Locate the cell with the specified text and output its (X, Y) center coordinate. 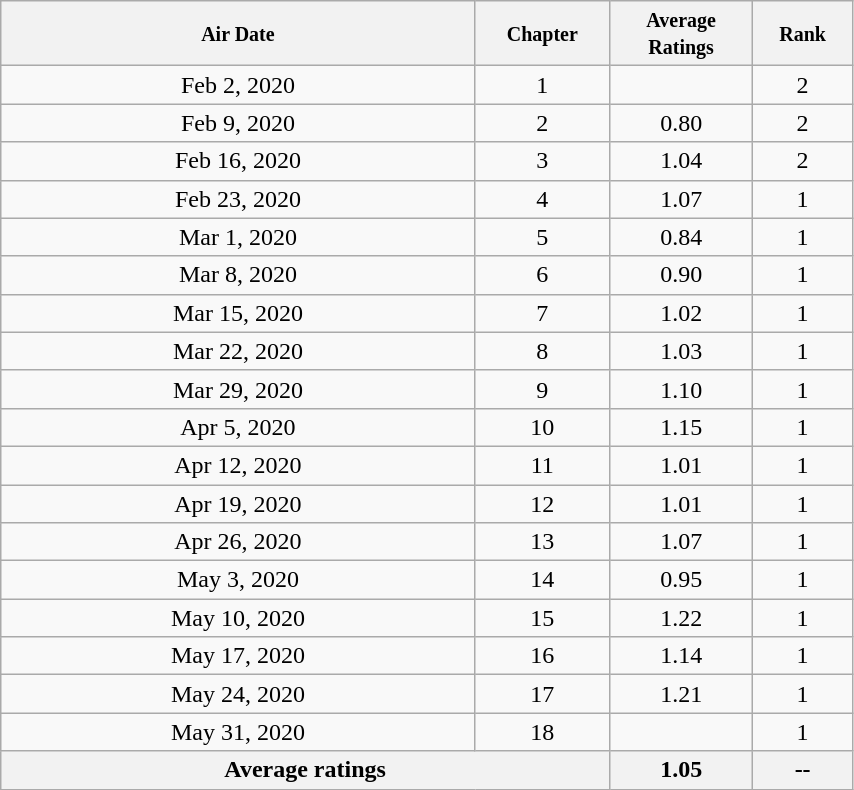
0.84 (680, 237)
12 (542, 503)
5 (542, 237)
May 31, 2020 (238, 732)
0.80 (680, 123)
Feb 2, 2020 (238, 85)
1.05 (680, 770)
Average Ratings (680, 34)
1.02 (680, 313)
Average ratings (306, 770)
Rank (803, 34)
16 (542, 656)
Apr 19, 2020 (238, 503)
15 (542, 618)
0.90 (680, 275)
Apr 5, 2020 (238, 427)
Apr 12, 2020 (238, 465)
7 (542, 313)
0.95 (680, 580)
Mar 1, 2020 (238, 237)
9 (542, 389)
8 (542, 351)
Apr 26, 2020 (238, 542)
Mar 15, 2020 (238, 313)
-- (803, 770)
6 (542, 275)
May 10, 2020 (238, 618)
Feb 23, 2020 (238, 199)
1.03 (680, 351)
1.15 (680, 427)
1.14 (680, 656)
Mar 8, 2020 (238, 275)
1.10 (680, 389)
11 (542, 465)
17 (542, 694)
May 24, 2020 (238, 694)
Feb 9, 2020 (238, 123)
1.21 (680, 694)
4 (542, 199)
Feb 16, 2020 (238, 161)
Air Date (238, 34)
1.22 (680, 618)
14 (542, 580)
3 (542, 161)
May 3, 2020 (238, 580)
13 (542, 542)
Mar 29, 2020 (238, 389)
18 (542, 732)
Mar 22, 2020 (238, 351)
Chapter (542, 34)
May 17, 2020 (238, 656)
1.04 (680, 161)
10 (542, 427)
